Detect which cell encompasses the target text, then output its (X, Y) center coordinate. 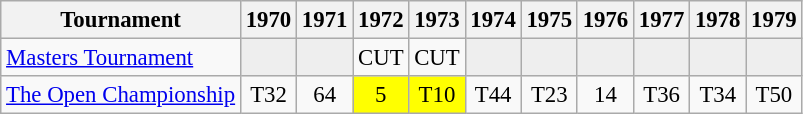
T10 (437, 95)
1979 (774, 20)
14 (605, 95)
T34 (718, 95)
1975 (549, 20)
5 (381, 95)
1970 (268, 20)
T23 (549, 95)
1974 (493, 20)
1971 (325, 20)
1972 (381, 20)
1978 (718, 20)
T36 (661, 95)
T50 (774, 95)
Masters Tournament (121, 58)
T44 (493, 95)
T32 (268, 95)
Tournament (121, 20)
64 (325, 95)
1977 (661, 20)
1973 (437, 20)
1976 (605, 20)
The Open Championship (121, 95)
